Pinpoint the cell where the given text exists, returning its [x, y] midpoint coordinate. 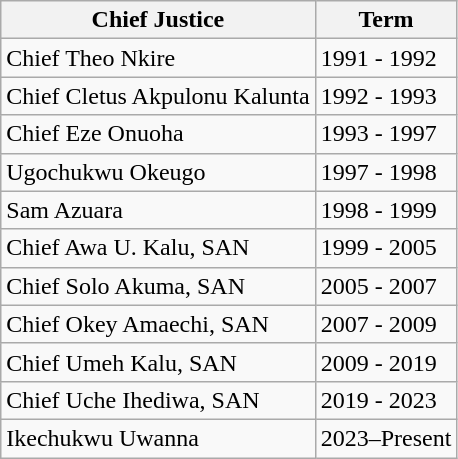
Chief Okey Amaechi, SAN [158, 324]
Ugochukwu Okeugo [158, 172]
1999 - 2005 [386, 248]
1991 - 1992 [386, 58]
2023–Present [386, 438]
1997 - 1998 [386, 172]
Chief Awa U. Kalu, SAN [158, 248]
Chief Eze Onuoha [158, 134]
2019 - 2023 [386, 400]
1998 - 1999 [386, 210]
Chief Cletus Akpulonu Kalunta [158, 96]
2007 - 2009 [386, 324]
Chief Justice [158, 20]
2005 - 2007 [386, 286]
Term [386, 20]
Chief Uche Ihediwa, SAN [158, 400]
1992 - 1993 [386, 96]
2009 - 2019 [386, 362]
Chief Umeh Kalu, SAN [158, 362]
1993 - 1997 [386, 134]
Chief Theo Nkire [158, 58]
Sam Azuara [158, 210]
Ikechukwu Uwanna [158, 438]
Chief Solo Akuma, SAN [158, 286]
